Pinpoint the cell where the given text exists, returning its (x, y) midpoint coordinate. 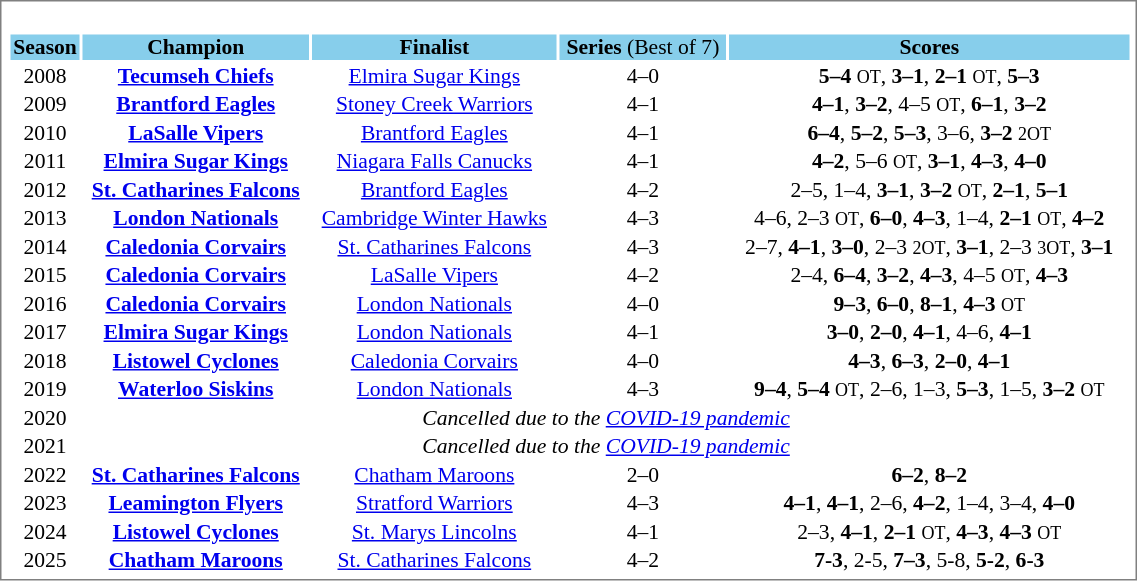
Series (Best of 7) (643, 47)
5–4 OT, 3–1, 2–1 OT, 5–3 (929, 76)
2014 (44, 247)
Leamington Flyers (196, 503)
6–4, 5–2, 5–3, 3–6, 3–2 2OT (929, 133)
3–0, 2–0, 4–1, 4–6, 4–1 (929, 333)
4–2, 5–6 OT, 3–1, 4–3, 4–0 (929, 161)
2022 (44, 475)
2–4, 6–4, 3–2, 4–3, 4–5 OT, 4–3 (929, 275)
Season (44, 47)
2020 (44, 418)
2008 (44, 76)
Champion (196, 47)
2–5, 1–4, 3–1, 3–2 OT, 2–1, 5–1 (929, 190)
4–1, 3–2, 4–5 OT, 6–1, 3–2 (929, 105)
4–6, 2–3 OT, 6–0, 4–3, 1–4, 2–1 OT, 4–2 (929, 219)
2019 (44, 389)
2018 (44, 361)
Stratford Warriors (434, 503)
2–7, 4–1, 3–0, 2–3 2OT, 3–1, 2–3 3OT, 3–1 (929, 247)
9–4, 5–4 OT, 2–6, 1–3, 5–3, 1–5, 3–2 OT (929, 389)
Waterloo Siskins (196, 389)
2023 (44, 503)
2015 (44, 275)
2016 (44, 304)
2011 (44, 161)
2010 (44, 133)
Finalist (434, 47)
St. Marys Lincolns (434, 532)
2024 (44, 532)
2013 (44, 219)
4–3, 6–3, 2–0, 4–1 (929, 361)
2–3, 4–1, 2–1 OT, 4–3, 4–3 OT (929, 532)
9–3, 6–0, 8–1, 4–3 OT (929, 304)
2025 (44, 561)
7-3, 2-5, 7–3, 5-8, 5-2, 6-3 (929, 561)
2021 (44, 447)
Cambridge Winter Hawks (434, 219)
2012 (44, 190)
Stoney Creek Warriors (434, 105)
6–2, 8–2 (929, 475)
Scores (929, 47)
2009 (44, 105)
Niagara Falls Canucks (434, 161)
2017 (44, 333)
4–1, 4–1, 2–6, 4–2, 1–4, 3–4, 4–0 (929, 503)
2–0 (643, 475)
Tecumseh Chiefs (196, 76)
